Locate the cell with the specified text and output its [x, y] center coordinate. 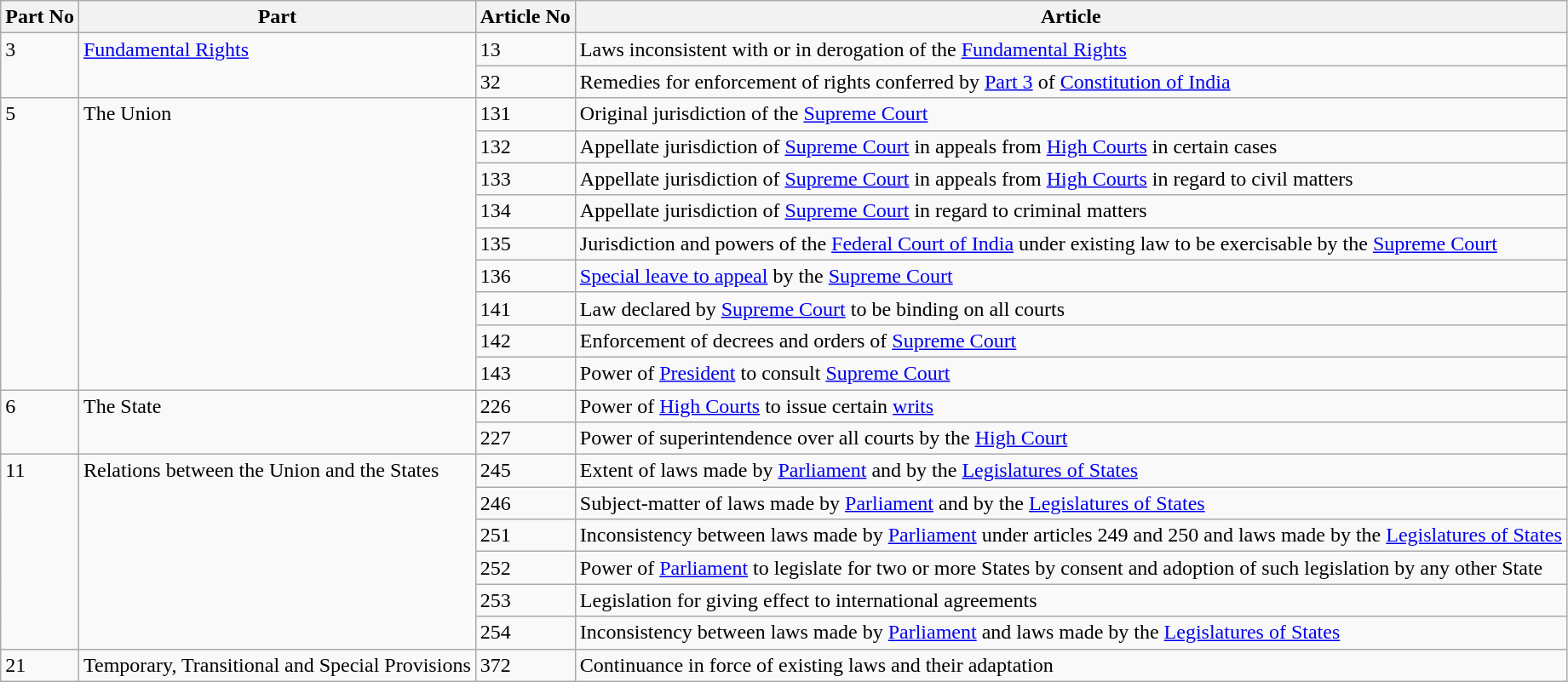
Laws inconsistent with or in derogation of the Fundamental Rights [1071, 49]
13 [525, 49]
Law declared by Supreme Court to be binding on all courts [1071, 308]
Extent of laws made by Parliament and by the Legislatures of States [1071, 471]
5 [40, 244]
254 [525, 633]
Temporary, Transitional and Special Provisions [277, 665]
Part [277, 17]
Subject-matter of laws made by Parliament and by the Legislatures of States [1071, 503]
The Union [277, 244]
Power of Parliament to legislate for two or more States by consent and adoption of such legislation by any other State [1071, 568]
Power of superintendence over all courts by the High Court [1071, 438]
11 [40, 552]
246 [525, 503]
Inconsistency between laws made by Parliament under articles 249 and 250 and laws made by the Legislatures of States [1071, 536]
134 [525, 211]
Article [1071, 17]
Remedies for enforcement of rights conferred by Part 3 of Constitution of India [1071, 82]
133 [525, 179]
253 [525, 600]
245 [525, 471]
6 [40, 422]
143 [525, 373]
Jurisdiction and powers of the Federal Court of India under existing law to be exercisable by the Supreme Court [1071, 244]
Appellate jurisdiction of Supreme Court in appeals from High Courts in certain cases [1071, 146]
Legislation for giving effect to international agreements [1071, 600]
Special leave to appeal by the Supreme Court [1071, 276]
227 [525, 438]
32 [525, 82]
Appellate jurisdiction of Supreme Court in regard to criminal matters [1071, 211]
3 [40, 66]
The State [277, 422]
251 [525, 536]
141 [525, 308]
Appellate jurisdiction of Supreme Court in appeals from High Courts in regard to civil matters [1071, 179]
142 [525, 341]
Original jurisdiction of the Supreme Court [1071, 114]
372 [525, 665]
132 [525, 146]
Article No [525, 17]
21 [40, 665]
Inconsistency between laws made by Parliament and laws made by the Legislatures of States [1071, 633]
226 [525, 406]
135 [525, 244]
Enforcement of decrees and orders of Supreme Court [1071, 341]
252 [525, 568]
136 [525, 276]
Continuance in force of existing laws and their adaptation [1071, 665]
131 [525, 114]
Part No [40, 17]
Power of President to consult Supreme Court [1071, 373]
Relations between the Union and the States [277, 552]
Power of High Courts to issue certain writs [1071, 406]
Fundamental Rights [277, 66]
